Provide the [X, Y] coordinate of the cell's center where the given text is located.  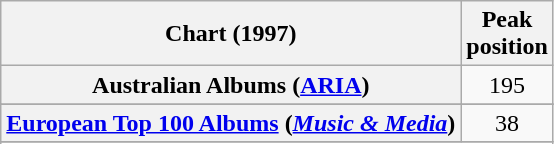
European Top 100 Albums (Music & Media) [231, 123]
195 [507, 85]
38 [507, 123]
Peakposition [507, 34]
Chart (1997) [231, 34]
Australian Albums (ARIA) [231, 85]
